Extract the [X, Y] coordinate from the center of the cell holding the provided text.  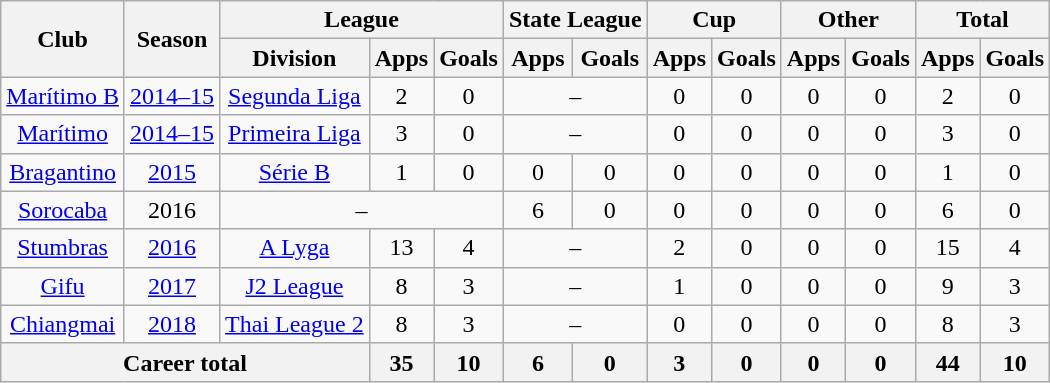
Sorocaba [63, 210]
Thai League 2 [295, 324]
Chiangmai [63, 324]
2017 [172, 286]
Primeira Liga [295, 134]
Gifu [63, 286]
Cup [714, 20]
Marítimo [63, 134]
Division [295, 58]
League [362, 20]
J2 League [295, 286]
A Lyga [295, 248]
Stumbras [63, 248]
9 [947, 286]
Season [172, 39]
2015 [172, 172]
Career total [185, 362]
44 [947, 362]
Série B [295, 172]
Segunda Liga [295, 96]
13 [401, 248]
Total [982, 20]
Marítimo B [63, 96]
35 [401, 362]
15 [947, 248]
Other [848, 20]
State League [575, 20]
2018 [172, 324]
Bragantino [63, 172]
Club [63, 39]
